Find where the given text appears and provide that cell's center as (X, Y) coordinate. 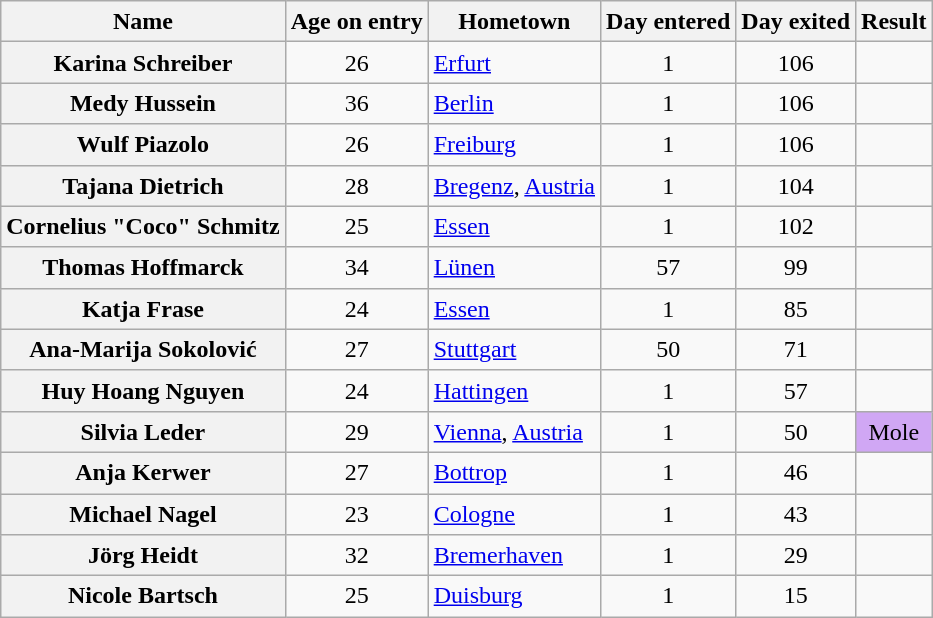
Anja Kerwer (143, 472)
Hometown (514, 22)
32 (356, 556)
Silvia Leder (143, 432)
104 (796, 186)
Day exited (796, 22)
102 (796, 226)
Bottrop (514, 472)
Huy Hoang Nguyen (143, 390)
Katja Frase (143, 308)
43 (796, 514)
Bremerhaven (514, 556)
Hattingen (514, 390)
Name (143, 22)
99 (796, 268)
36 (356, 104)
Stuttgart (514, 350)
23 (356, 514)
Karina Schreiber (143, 62)
Medy Hussein (143, 104)
Berlin (514, 104)
Day entered (668, 22)
Nicole Bartsch (143, 596)
Result (894, 22)
Duisburg (514, 596)
15 (796, 596)
28 (356, 186)
Ana-Marija Sokolović (143, 350)
Thomas Hoffmarck (143, 268)
Age on entry (356, 22)
Michael Nagel (143, 514)
Lünen (514, 268)
Freiburg (514, 144)
Bregenz, Austria (514, 186)
Vienna, Austria (514, 432)
Wulf Piazolo (143, 144)
Jörg Heidt (143, 556)
Cologne (514, 514)
Mole (894, 432)
85 (796, 308)
34 (356, 268)
Erfurt (514, 62)
Tajana Dietrich (143, 186)
46 (796, 472)
Cornelius "Coco" Schmitz (143, 226)
71 (796, 350)
